Extract the [X, Y] coordinate from the center of the cell holding the provided text.  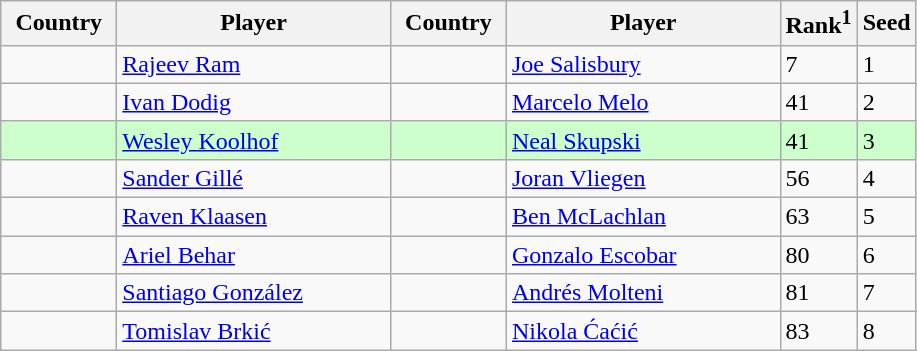
8 [886, 331]
5 [886, 217]
80 [818, 255]
3 [886, 140]
Ivan Dodig [254, 102]
Gonzalo Escobar [643, 255]
6 [886, 255]
Ariel Behar [254, 255]
2 [886, 102]
Wesley Koolhof [254, 140]
Nikola Ćaćić [643, 331]
Raven Klaasen [254, 217]
Andrés Molteni [643, 293]
Tomislav Brkić [254, 331]
4 [886, 178]
Rajeev Ram [254, 64]
Neal Skupski [643, 140]
56 [818, 178]
63 [818, 217]
Rank1 [818, 24]
Marcelo Melo [643, 102]
Joe Salisbury [643, 64]
Ben McLachlan [643, 217]
Sander Gillé [254, 178]
Joran Vliegen [643, 178]
Seed [886, 24]
83 [818, 331]
1 [886, 64]
81 [818, 293]
Santiago González [254, 293]
